Find where the given text appears and provide that cell's center as [X, Y] coordinate. 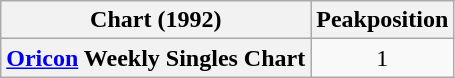
Oricon Weekly Singles Chart [156, 58]
Peakposition [382, 20]
1 [382, 58]
Chart (1992) [156, 20]
